Extract the (x, y) coordinate from the center of the cell holding the provided text.  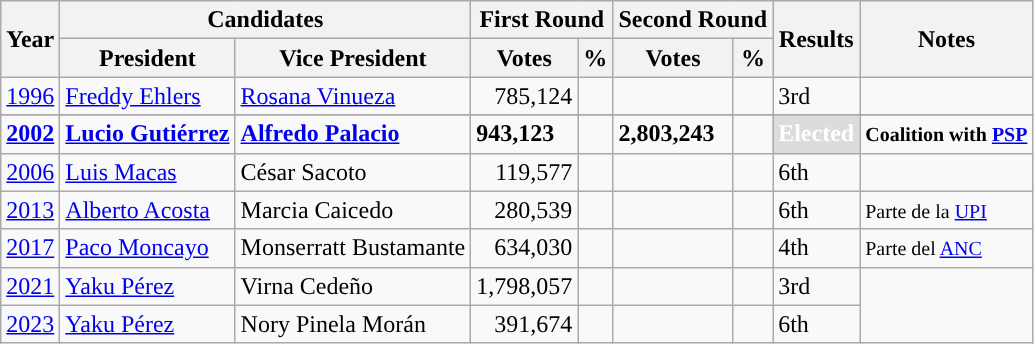
Lucio Gutiérrez (148, 134)
Vice President (353, 58)
119,577 (524, 172)
Freddy Ehlers (148, 96)
Elected (816, 134)
Alberto Acosta (148, 210)
1,798,057 (524, 286)
2017 (30, 248)
391,674 (524, 324)
2021 (30, 286)
Results (816, 39)
Monserratt Bustamante (353, 248)
634,030 (524, 248)
Virna Cedeño (353, 286)
280,539 (524, 210)
2023 (30, 324)
2013 (30, 210)
César Sacoto (353, 172)
Alfredo Palacio (353, 134)
Candidates (266, 20)
943,123 (524, 134)
First Round (542, 20)
785,124 (524, 96)
2006 (30, 172)
Notes (946, 39)
Coalition with PSP (946, 134)
Parte del ANC (946, 248)
Nory Pinela Morán (353, 324)
Year (30, 39)
Paco Moncayo (148, 248)
Parte de la UPI (946, 210)
Rosana Vinueza (353, 96)
Luis Macas (148, 172)
Marcia Caicedo (353, 210)
Second Round (693, 20)
1996 (30, 96)
2002 (30, 134)
4th (816, 248)
President (148, 58)
2,803,243 (673, 134)
